Output the [X, Y] coordinate of the center of the cell containing the given text.  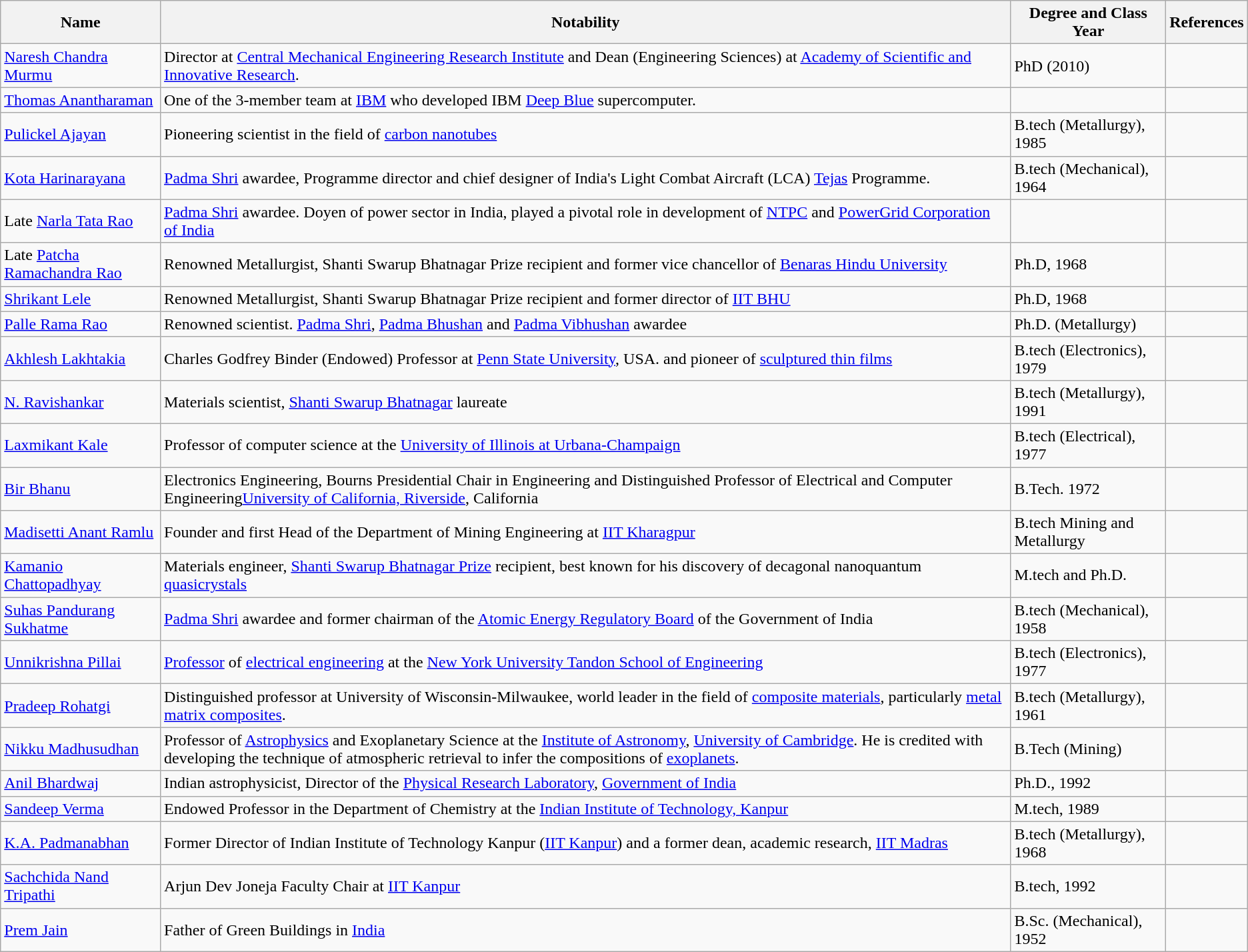
Professor of electrical engineering at the New York University Tandon School of Engineering [585, 663]
Naresh Chandra Murmu [81, 65]
Padma Shri awardee and former chairman of the Atomic Energy Regulatory Board of the Government of India [585, 619]
Professor of computer science at the University of Illinois at Urbana-Champaign [585, 445]
B.Tech. 1972 [1088, 488]
Father of Green Buildings in India [585, 929]
Pioneering scientist in the field of carbon nanotubes [585, 135]
Renowned scientist. Padma Shri, Padma Bhushan and Padma Vibhushan awardee [585, 324]
Founder and first Head of the Department of Mining Engineering at IIT Kharagpur [585, 532]
Padma Shri awardee, Programme director and chief designer of India's Light Combat Aircraft (LCA) Tejas Programme. [585, 177]
B.tech (Electrical), 1977 [1088, 445]
Ph.D. (Metallurgy) [1088, 324]
B.tech (Metallurgy), 1961 [1088, 705]
Suhas Pandurang Sukhatme [81, 619]
Materials engineer, Shanti Swarup Bhatnagar Prize recipient, best known for his discovery of decagonal nanoquantum quasicrystals [585, 576]
Former Director of Indian Institute of Technology Kanpur (IIT Kanpur) and a former dean, academic research, IIT Madras [585, 843]
Pradeep Rohatgi [81, 705]
Degree and Class Year [1088, 23]
Notability [585, 23]
Sachchida Nand Tripathi [81, 887]
Unnikrishna Pillai [81, 663]
Laxmikant Kale [81, 445]
Nikku Madhusudhan [81, 749]
Late Patcha Ramachandra Rao [81, 264]
Distinguished professor at University of Wisconsin-Milwaukee, world leader in the field of composite materials, particularly metal matrix composites. [585, 705]
Charles Godfrey Binder (Endowed) Professor at Penn State University, USA. and pioneer of sculptured thin films [585, 359]
B.Sc. (Mechanical), 1952 [1088, 929]
B.tech (Mechanical), 1964 [1088, 177]
Kamanio Chattopadhyay [81, 576]
Anil Bhardwaj [81, 783]
N. Ravishankar [81, 401]
B.tech (Metallurgy), 1985 [1088, 135]
B.tech (Metallurgy), 1968 [1088, 843]
Director at Central Mechanical Engineering Research Institute and Dean (Engineering Sciences) at Academy of Scientific and Innovative Research. [585, 65]
B.tech, 1992 [1088, 887]
Ph.D., 1992 [1088, 783]
M.tech, 1989 [1088, 809]
B.tech (Metallurgy), 1991 [1088, 401]
B.tech (Electronics), 1979 [1088, 359]
Indian astrophysicist, Director of the Physical Research Laboratory, Government of India [585, 783]
Palle Rama Rao [81, 324]
Kota Harinarayana [81, 177]
K.A. Padmanabhan [81, 843]
Padma Shri awardee. Doyen of power sector in India, played a pivotal role in development of NTPC and PowerGrid Corporation of India [585, 221]
Name [81, 23]
B.tech Mining and Metallurgy [1088, 532]
Shrikant Lele [81, 299]
Madisetti Anant Ramlu [81, 532]
Endowed Professor in the Department of Chemistry at the Indian Institute of Technology, Kanpur [585, 809]
Renowned Metallurgist, Shanti Swarup Bhatnagar Prize recipient and former vice chancellor of Benaras Hindu University [585, 264]
References [1207, 23]
Akhlesh Lakhtakia [81, 359]
Materials scientist, Shanti Swarup Bhatnagar laureate [585, 401]
Arjun Dev Joneja Faculty Chair at IIT Kanpur [585, 887]
Bir Bhanu [81, 488]
Renowned Metallurgist, Shanti Swarup Bhatnagar Prize recipient and former director of IIT BHU [585, 299]
Pulickel Ajayan [81, 135]
Late Narla Tata Rao [81, 221]
B.Tech (Mining) [1088, 749]
Prem Jain [81, 929]
Sandeep Verma [81, 809]
M.tech and Ph.D. [1088, 576]
B.tech (Mechanical), 1958 [1088, 619]
Thomas Anantharaman [81, 100]
B.tech (Electronics), 1977 [1088, 663]
One of the 3-member team at IBM who developed IBM Deep Blue supercomputer. [585, 100]
PhD (2010) [1088, 65]
